Return the [x, y] coordinate for the center point of the cell that contains the specified text.  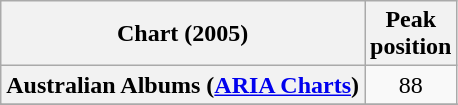
Australian Albums (ARIA Charts) [183, 85]
Peak position [411, 34]
88 [411, 85]
Chart (2005) [183, 34]
